For the text-containing cell, return its midpoint in (X, Y) coordinate format. 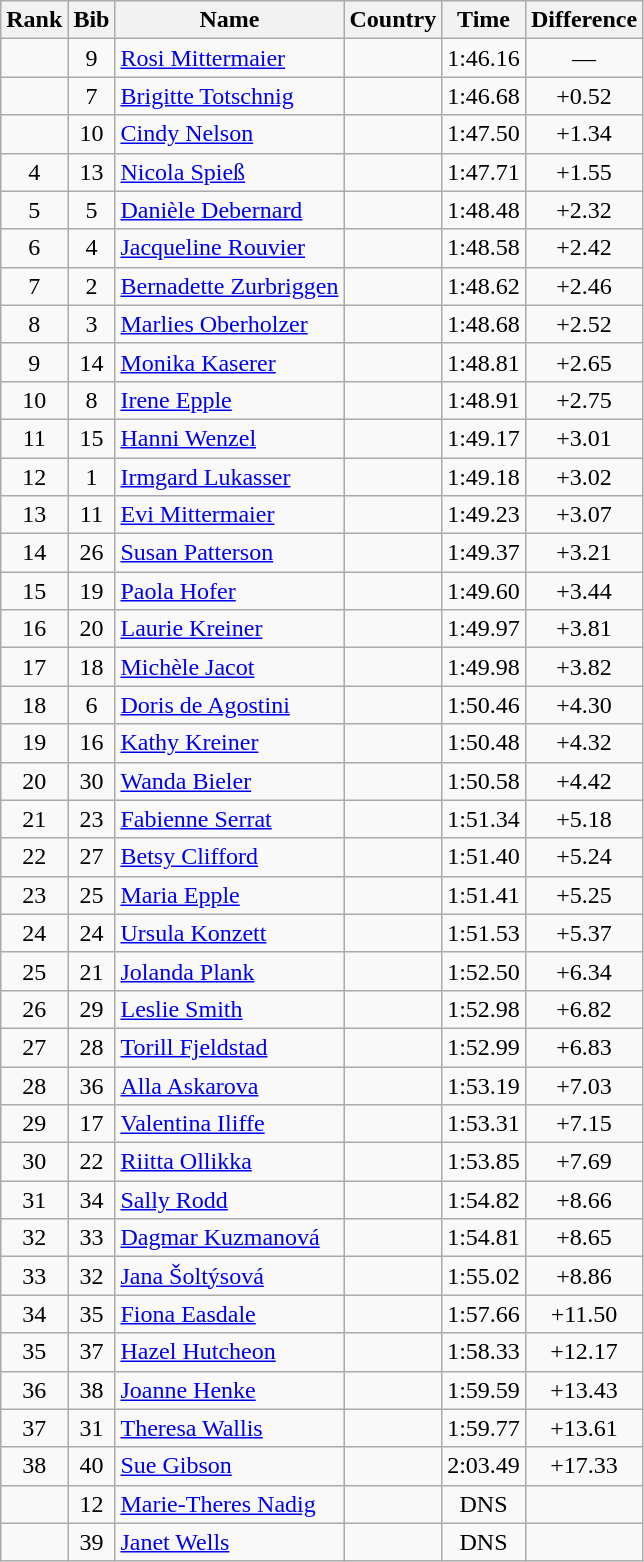
1:59.77 (484, 1428)
1:48.91 (484, 400)
1:53.85 (484, 1162)
+2.42 (584, 248)
Bernadette Zurbriggen (230, 286)
1:48.68 (484, 324)
Monika Kaserer (230, 362)
+6.82 (584, 1009)
+11.50 (584, 1314)
Betsy Clifford (230, 857)
1:49.60 (484, 591)
1:49.97 (484, 629)
+2.75 (584, 400)
Jolanda Plank (230, 971)
+17.33 (584, 1466)
Janet Wells (230, 1542)
Valentina Iliffe (230, 1124)
Jana Šoltýsová (230, 1276)
+13.43 (584, 1390)
+8.65 (584, 1238)
+5.18 (584, 819)
+7.69 (584, 1162)
Country (393, 20)
Laurie Kreiner (230, 629)
1:51.40 (484, 857)
+4.42 (584, 781)
2:03.49 (484, 1466)
Evi Mittermaier (230, 515)
+3.01 (584, 438)
Brigitte Totschnig (230, 96)
Bib (92, 20)
1:46.16 (484, 58)
Jacqueline Rouvier (230, 248)
1:52.99 (484, 1047)
+5.25 (584, 895)
+2.52 (584, 324)
1:49.23 (484, 515)
1:51.53 (484, 933)
Cindy Nelson (230, 134)
Fiona Easdale (230, 1314)
1:52.98 (484, 1009)
— (584, 58)
Maria Epple (230, 895)
+1.55 (584, 172)
1:48.58 (484, 248)
Marlies Oberholzer (230, 324)
1:46.68 (484, 96)
Marie-Theres Nadig (230, 1504)
+8.66 (584, 1200)
Nicola Spieß (230, 172)
+5.37 (584, 933)
Dagmar Kuzmanová (230, 1238)
Rosi Mittermaier (230, 58)
1:57.66 (484, 1314)
1:52.50 (484, 971)
+12.17 (584, 1352)
+4.32 (584, 743)
+0.52 (584, 96)
Sue Gibson (230, 1466)
Fabienne Serrat (230, 819)
1:48.48 (484, 210)
Joanne Henke (230, 1390)
1:49.37 (484, 553)
1:58.33 (484, 1352)
Michèle Jacot (230, 667)
1:53.19 (484, 1085)
Alla Askarova (230, 1085)
Hazel Hutcheon (230, 1352)
1:51.41 (484, 895)
Time (484, 20)
1:54.81 (484, 1238)
Hanni Wenzel (230, 438)
+6.34 (584, 971)
2 (92, 286)
+13.61 (584, 1428)
+5.24 (584, 857)
+3.44 (584, 591)
Irmgard Lukasser (230, 477)
1:54.82 (484, 1200)
1:50.48 (484, 743)
1:48.81 (484, 362)
1:49.18 (484, 477)
1:55.02 (484, 1276)
Ursula Konzett (230, 933)
1 (92, 477)
1:49.98 (484, 667)
Sally Rodd (230, 1200)
1:49.17 (484, 438)
+7.03 (584, 1085)
1:53.31 (484, 1124)
Irene Epple (230, 400)
Susan Patterson (230, 553)
+2.65 (584, 362)
Paola Hofer (230, 591)
1:47.71 (484, 172)
1:50.58 (484, 781)
40 (92, 1466)
+8.86 (584, 1276)
1:50.46 (484, 705)
Riitta Ollikka (230, 1162)
1:47.50 (484, 134)
Doris de Agostini (230, 705)
Wanda Bieler (230, 781)
+3.07 (584, 515)
Rank (34, 20)
Danièle Debernard (230, 210)
39 (92, 1542)
+2.32 (584, 210)
Kathy Kreiner (230, 743)
+4.30 (584, 705)
Leslie Smith (230, 1009)
+3.02 (584, 477)
+1.34 (584, 134)
3 (92, 324)
+3.81 (584, 629)
+7.15 (584, 1124)
1:51.34 (484, 819)
+6.83 (584, 1047)
Name (230, 20)
Difference (584, 20)
Torill Fjeldstad (230, 1047)
Theresa Wallis (230, 1428)
+3.82 (584, 667)
+3.21 (584, 553)
1:48.62 (484, 286)
1:59.59 (484, 1390)
+2.46 (584, 286)
